Determine the (x, y) coordinate at the center of the cell enclosing the given text.  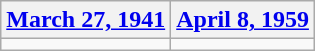
March 27, 1941 (86, 20)
April 8, 1959 (243, 20)
